Scan for the cell matching the given text and deliver its (x, y) coordinate at center. 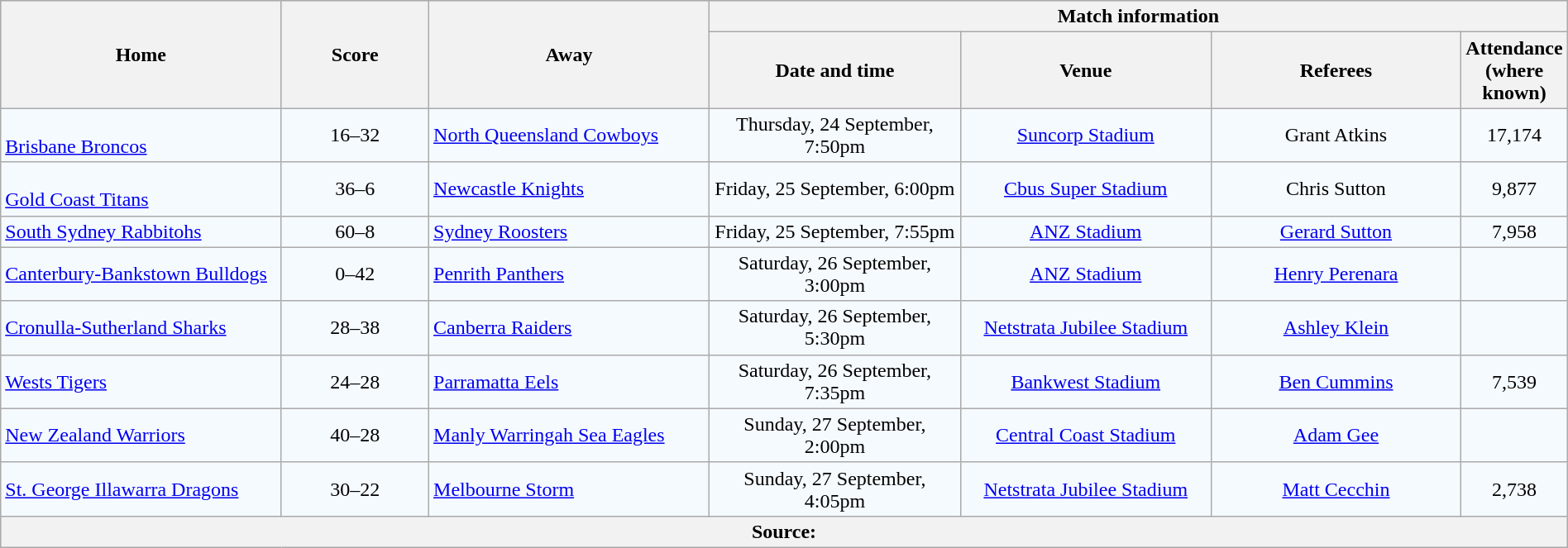
Chris Sutton (1336, 188)
Melbourne Storm (569, 489)
Source: (784, 531)
9,877 (1514, 188)
40–28 (356, 435)
Suncorp Stadium (1085, 136)
Sunday, 27 September, 2:00pm (834, 435)
Central Coast Stadium (1085, 435)
Saturday, 26 September, 7:35pm (834, 382)
36–6 (356, 188)
Adam Gee (1336, 435)
Matt Cecchin (1336, 489)
Sunday, 27 September, 4:05pm (834, 489)
Thursday, 24 September, 7:50pm (834, 136)
Ashley Klein (1336, 327)
Away (569, 55)
New Zealand Warriors (141, 435)
30–22 (356, 489)
Canterbury-Bankstown Bulldogs (141, 274)
Gold Coast Titans (141, 188)
North Queensland Cowboys (569, 136)
South Sydney Rabbitohs (141, 231)
16–32 (356, 136)
Ben Cummins (1336, 382)
Henry Perenara (1336, 274)
17,174 (1514, 136)
28–38 (356, 327)
Saturday, 26 September, 3:00pm (834, 274)
Manly Warringah Sea Eagles (569, 435)
Friday, 25 September, 7:55pm (834, 231)
24–28 (356, 382)
Cronulla-Sutherland Sharks (141, 327)
Friday, 25 September, 6:00pm (834, 188)
Wests Tigers (141, 382)
Newcastle Knights (569, 188)
Referees (1336, 70)
Score (356, 55)
Date and time (834, 70)
60–8 (356, 231)
Home (141, 55)
Bankwest Stadium (1085, 382)
0–42 (356, 274)
7,958 (1514, 231)
Match information (1138, 17)
Attendance(where known) (1514, 70)
Canberra Raiders (569, 327)
Sydney Roosters (569, 231)
Parramatta Eels (569, 382)
Gerard Sutton (1336, 231)
St. George Illawarra Dragons (141, 489)
Penrith Panthers (569, 274)
Cbus Super Stadium (1085, 188)
2,738 (1514, 489)
Saturday, 26 September, 5:30pm (834, 327)
Brisbane Broncos (141, 136)
7,539 (1514, 382)
Grant Atkins (1336, 136)
Venue (1085, 70)
